Locate the cell with the specified text and output its [x, y] center coordinate. 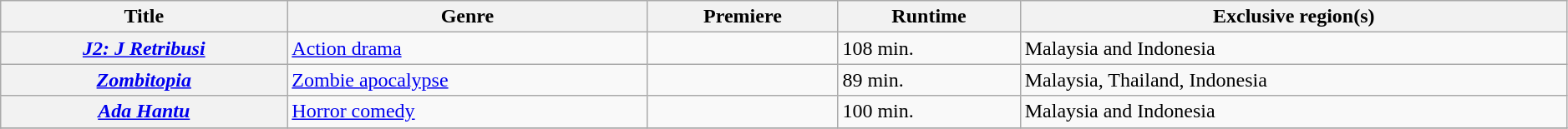
Exclusive region(s) [1293, 17]
100 min. [929, 112]
Genre [468, 17]
Zombitopia [144, 80]
Title [144, 17]
Action drama [468, 48]
Premiere [743, 17]
Ada Hantu [144, 112]
Runtime [929, 17]
Zombie apocalypse [468, 80]
89 min. [929, 80]
Horror comedy [468, 112]
J2: J Retribusi [144, 48]
Malaysia, Thailand, Indonesia [1293, 80]
108 min. [929, 48]
